Detect which cell encompasses the target text, then output its (x, y) center coordinate. 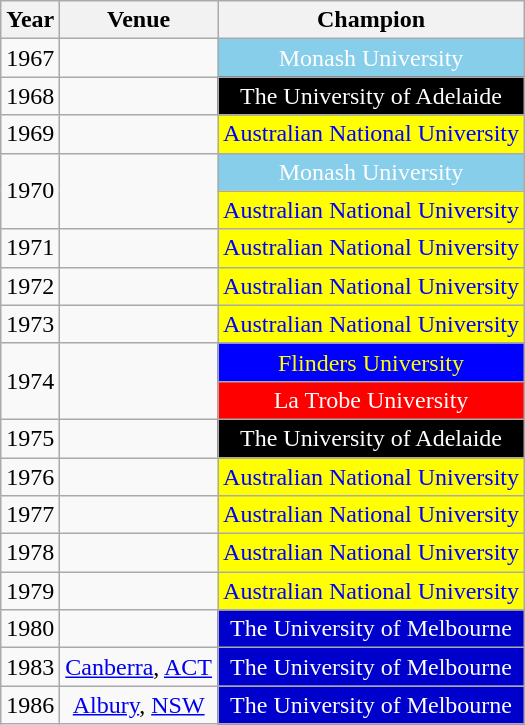
1983 (30, 667)
Albury, NSW (139, 705)
Champion (372, 20)
1972 (30, 286)
La Trobe University (372, 400)
1968 (30, 96)
1976 (30, 477)
1980 (30, 629)
1986 (30, 705)
1970 (30, 191)
Venue (139, 20)
1969 (30, 134)
1977 (30, 515)
1979 (30, 591)
1973 (30, 324)
1974 (30, 381)
Year (30, 20)
1967 (30, 58)
Flinders University (372, 362)
1978 (30, 553)
1975 (30, 438)
1971 (30, 248)
Canberra, ACT (139, 667)
